Capture the cell that displays the provided text and extract its [X, Y] central coordinate. 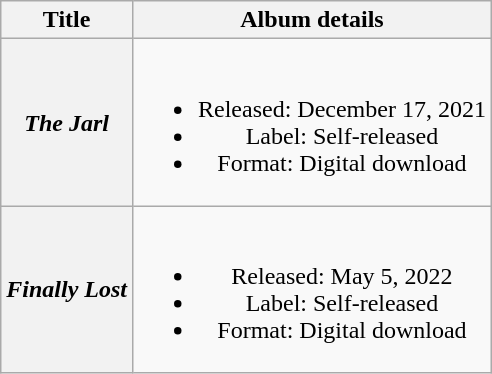
Released: December 17, 2021Label: Self-releasedFormat: Digital download [312, 122]
Released: May 5, 2022Label: Self-releasedFormat: Digital download [312, 290]
Title [67, 20]
Album details [312, 20]
Finally Lost [67, 290]
The Jarl [67, 122]
